Search for the cell housing the specified text and yield its [X, Y] center coordinate. 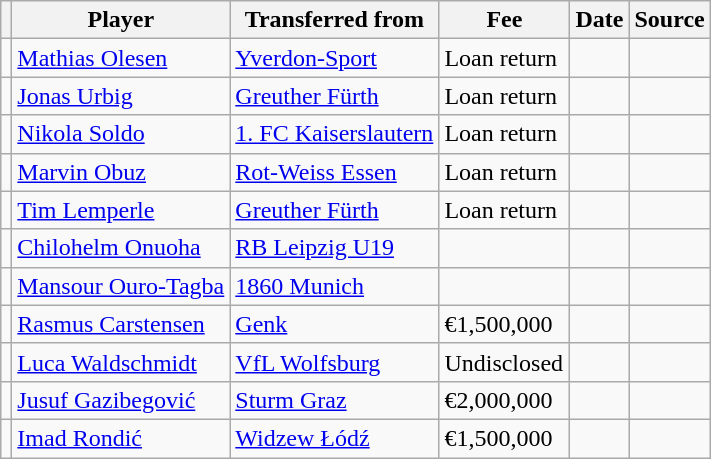
Marvin Obuz [121, 172]
Undisclosed [504, 362]
Transferred from [334, 20]
Jonas Urbig [121, 96]
1860 Munich [334, 286]
Widzew Łódź [334, 438]
VfL Wolfsburg [334, 362]
Sturm Graz [334, 400]
Date [600, 20]
1. FC Kaiserslautern [334, 134]
Jusuf Gazibegović [121, 400]
Tim Lemperle [121, 210]
Nikola Soldo [121, 134]
RB Leipzig U19 [334, 248]
Imad Rondić [121, 438]
Yverdon-Sport [334, 58]
Chilohelm Onuoha [121, 248]
Genk [334, 324]
€2,000,000 [504, 400]
Rot-Weiss Essen [334, 172]
Mathias Olesen [121, 58]
Player [121, 20]
Fee [504, 20]
Source [670, 20]
Luca Waldschmidt [121, 362]
Mansour Ouro-Tagba [121, 286]
Rasmus Carstensen [121, 324]
